From the cell containing the given text, extract its center point as [x, y] coordinate. 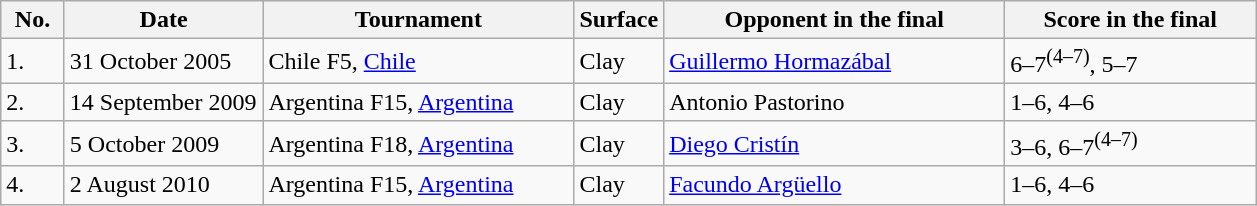
Diego Cristín [834, 144]
6–7(4–7), 5–7 [1130, 62]
Facundo Argüello [834, 185]
3. [33, 144]
Chile F5, Chile [418, 62]
14 September 2009 [164, 102]
31 October 2005 [164, 62]
Score in the final [1130, 20]
2. [33, 102]
Argentina F18, Argentina [418, 144]
Surface [619, 20]
5 October 2009 [164, 144]
Opponent in the final [834, 20]
No. [33, 20]
Antonio Pastorino [834, 102]
Tournament [418, 20]
Date [164, 20]
4. [33, 185]
2 August 2010 [164, 185]
1. [33, 62]
Guillermo Hormazábal [834, 62]
3–6, 6–7(4–7) [1130, 144]
